Return the (x, y) coordinate for the center point of the cell that contains the specified text.  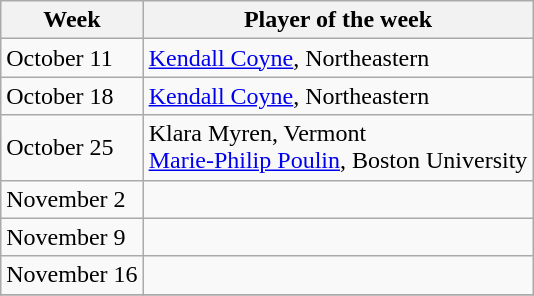
October 11 (72, 58)
Week (72, 20)
November 16 (72, 275)
November 9 (72, 237)
Player of the week (338, 20)
October 25 (72, 148)
Klara Myren, VermontMarie-Philip Poulin, Boston University (338, 148)
October 18 (72, 96)
November 2 (72, 199)
